Locate the cell with the specified text and output its (X, Y) center coordinate. 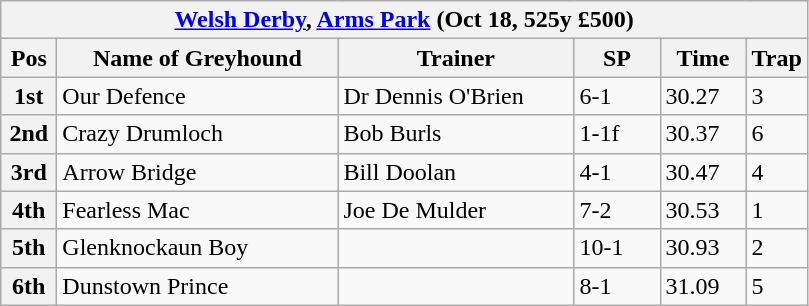
Pos (29, 58)
6 (776, 134)
4 (776, 172)
1-1f (617, 134)
3 (776, 96)
4th (29, 210)
Bill Doolan (456, 172)
Crazy Drumloch (198, 134)
6th (29, 286)
2nd (29, 134)
Joe De Mulder (456, 210)
30.47 (703, 172)
4-1 (617, 172)
Name of Greyhound (198, 58)
30.37 (703, 134)
30.27 (703, 96)
2 (776, 248)
10-1 (617, 248)
3rd (29, 172)
1 (776, 210)
Glenknockaun Boy (198, 248)
Dr Dennis O'Brien (456, 96)
Welsh Derby, Arms Park (Oct 18, 525y £500) (404, 20)
30.53 (703, 210)
Bob Burls (456, 134)
6-1 (617, 96)
31.09 (703, 286)
Trap (776, 58)
Trainer (456, 58)
8-1 (617, 286)
1st (29, 96)
SP (617, 58)
Dunstown Prince (198, 286)
Fearless Mac (198, 210)
5 (776, 286)
5th (29, 248)
Time (703, 58)
30.93 (703, 248)
Arrow Bridge (198, 172)
7-2 (617, 210)
Our Defence (198, 96)
